For the text-containing cell, return its midpoint in [X, Y] coordinate format. 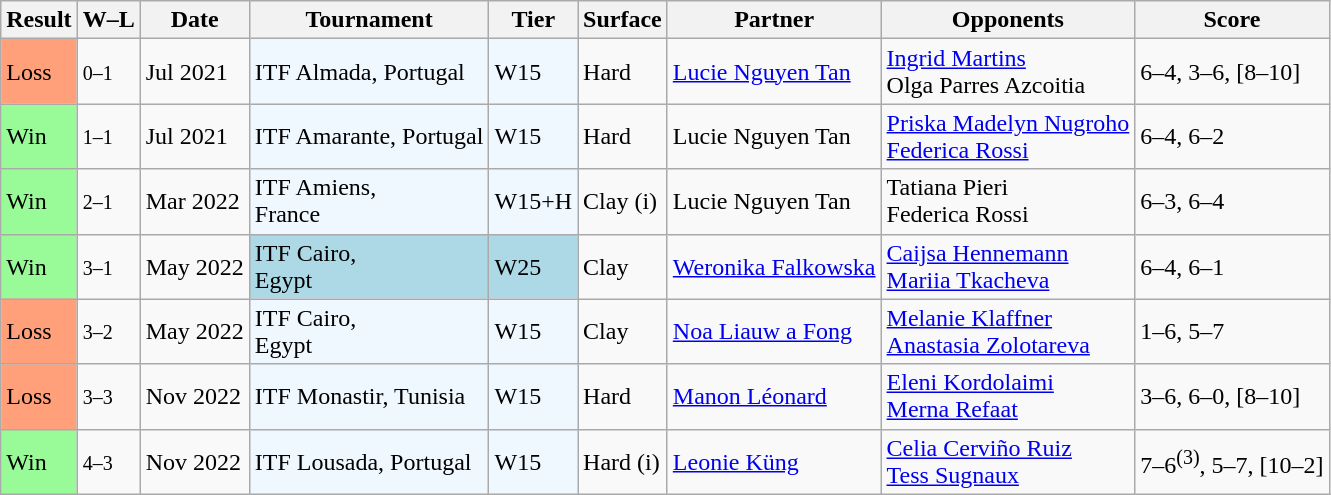
ITF Amiens, France [369, 202]
3–1 [108, 266]
1–1 [108, 136]
Tier [534, 20]
Result [39, 20]
Tournament [369, 20]
Melanie Klaffner Anastasia Zolotareva [1008, 332]
Leonie Küng [774, 462]
Mar 2022 [194, 202]
Priska Madelyn Nugroho Federica Rossi [1008, 136]
Celia Cerviño Ruiz Tess Sugnaux [1008, 462]
Tatiana Pieri Federica Rossi [1008, 202]
Noa Liauw a Fong [774, 332]
Weronika Falkowska [774, 266]
ITF Lousada, Portugal [369, 462]
Caijsa Hennemann Mariia Tkacheva [1008, 266]
6–4, 6–2 [1232, 136]
ITF Monastir, Tunisia [369, 396]
Manon Léonard [774, 396]
W25 [534, 266]
Hard (i) [623, 462]
6–4, 3–6, [8–10] [1232, 72]
3–3 [108, 396]
7–6(3), 5–7, [10–2] [1232, 462]
0–1 [108, 72]
3–2 [108, 332]
W15+H [534, 202]
W–L [108, 20]
Score [1232, 20]
6–4, 6–1 [1232, 266]
Surface [623, 20]
Ingrid Martins Olga Parres Azcoitia [1008, 72]
1–6, 5–7 [1232, 332]
ITF Almada, Portugal [369, 72]
3–6, 6–0, [8–10] [1232, 396]
2–1 [108, 202]
Eleni Kordolaimi Merna Refaat [1008, 396]
Date [194, 20]
6–3, 6–4 [1232, 202]
ITF Amarante, Portugal [369, 136]
Clay (i) [623, 202]
Partner [774, 20]
Opponents [1008, 20]
4–3 [108, 462]
